Pinpoint the cell where the given text exists, returning its (x, y) midpoint coordinate. 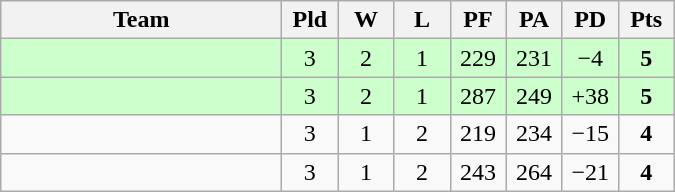
−15 (590, 134)
287 (478, 96)
219 (478, 134)
W (366, 20)
249 (534, 96)
229 (478, 58)
Team (142, 20)
PA (534, 20)
234 (534, 134)
PF (478, 20)
264 (534, 172)
Pld (310, 20)
243 (478, 172)
PD (590, 20)
231 (534, 58)
Pts (646, 20)
−4 (590, 58)
+38 (590, 96)
L (422, 20)
−21 (590, 172)
